Search for the cell housing the specified text and yield its [X, Y] center coordinate. 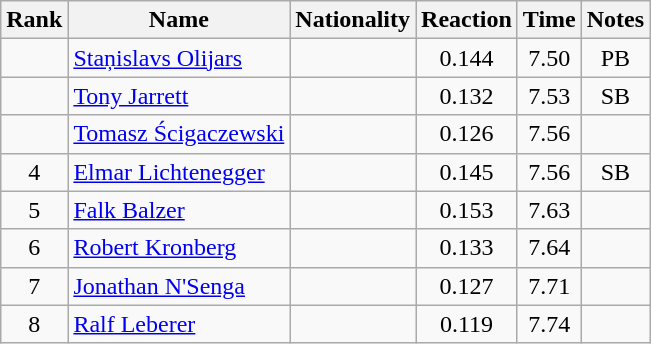
Name [179, 20]
0.153 [467, 210]
Robert Kronberg [179, 248]
Notes [615, 20]
7.50 [549, 58]
7.64 [549, 248]
7.63 [549, 210]
Reaction [467, 20]
0.132 [467, 96]
0.144 [467, 58]
4 [34, 172]
Jonathan N'Senga [179, 286]
Time [549, 20]
Ralf Leberer [179, 324]
PB [615, 58]
7 [34, 286]
Elmar Lichtenegger [179, 172]
0.133 [467, 248]
0.126 [467, 134]
Nationality [353, 20]
6 [34, 248]
Tomasz Ścigaczewski [179, 134]
Staņislavs Olijars [179, 58]
7.71 [549, 286]
0.119 [467, 324]
7.53 [549, 96]
0.127 [467, 286]
Rank [34, 20]
0.145 [467, 172]
Falk Balzer [179, 210]
5 [34, 210]
8 [34, 324]
7.74 [549, 324]
Tony Jarrett [179, 96]
